Detect which cell encompasses the target text, then output its [x, y] center coordinate. 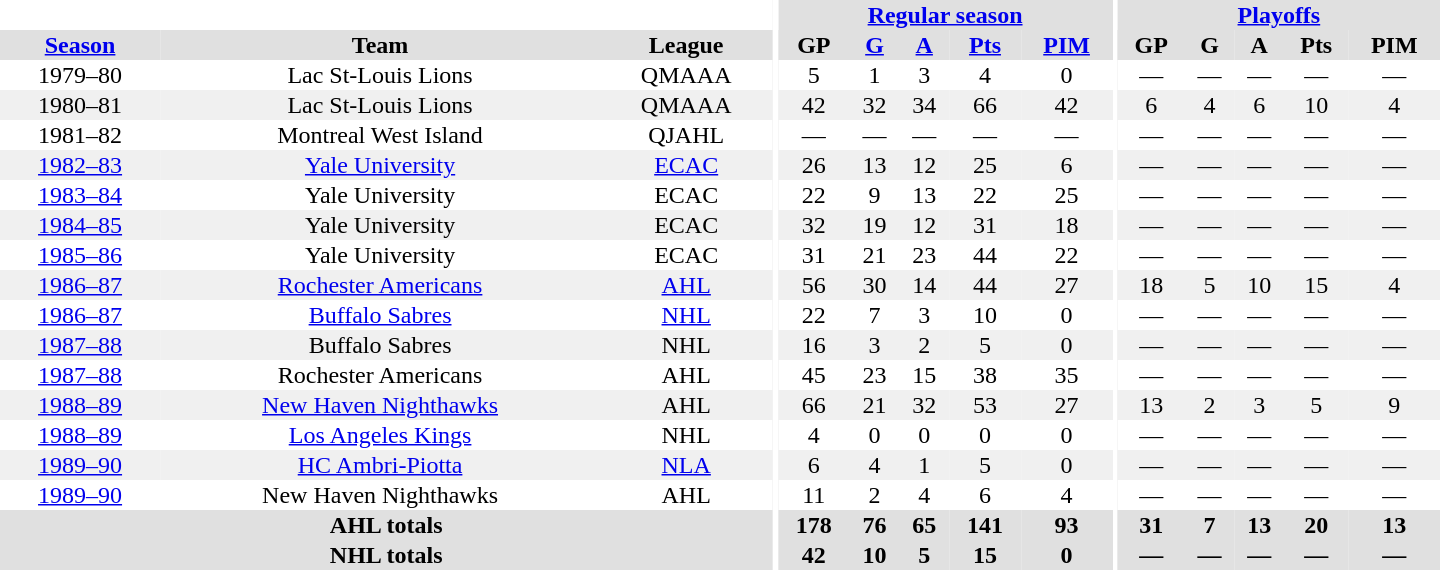
Team [380, 45]
NLA [686, 465]
34 [924, 105]
56 [814, 285]
26 [814, 165]
11 [814, 495]
1984–85 [80, 225]
1979–80 [80, 75]
HC Ambri-Piotta [380, 465]
Season [80, 45]
93 [1066, 525]
14 [924, 285]
53 [985, 405]
19 [875, 225]
NHL totals [386, 555]
16 [814, 345]
38 [985, 375]
1982–83 [80, 165]
1985–86 [80, 255]
Regular season [945, 15]
1983–84 [80, 195]
Montreal West Island [380, 135]
30 [875, 285]
141 [985, 525]
45 [814, 375]
65 [924, 525]
League [686, 45]
178 [814, 525]
35 [1066, 375]
Los Angeles Kings [380, 435]
QJAHL [686, 135]
1981–82 [80, 135]
76 [875, 525]
AHL totals [386, 525]
Playoffs [1279, 15]
20 [1316, 525]
1980–81 [80, 105]
